Capture the cell that displays the provided text and extract its (X, Y) central coordinate. 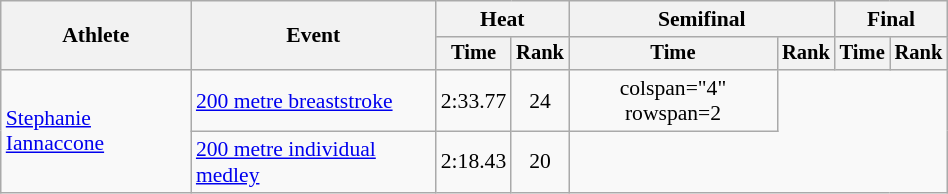
Final (892, 19)
Heat (502, 19)
2:18.43 (474, 162)
20 (540, 162)
Event (314, 36)
Stephanie Iannaccone (96, 131)
24 (540, 100)
200 metre breaststroke (314, 100)
colspan="4" rowspan=2 (673, 100)
Athlete (96, 36)
Semifinal (702, 19)
2:33.77 (474, 100)
200 metre individual medley (314, 162)
